Locate the cell with the specified text and output its [X, Y] center coordinate. 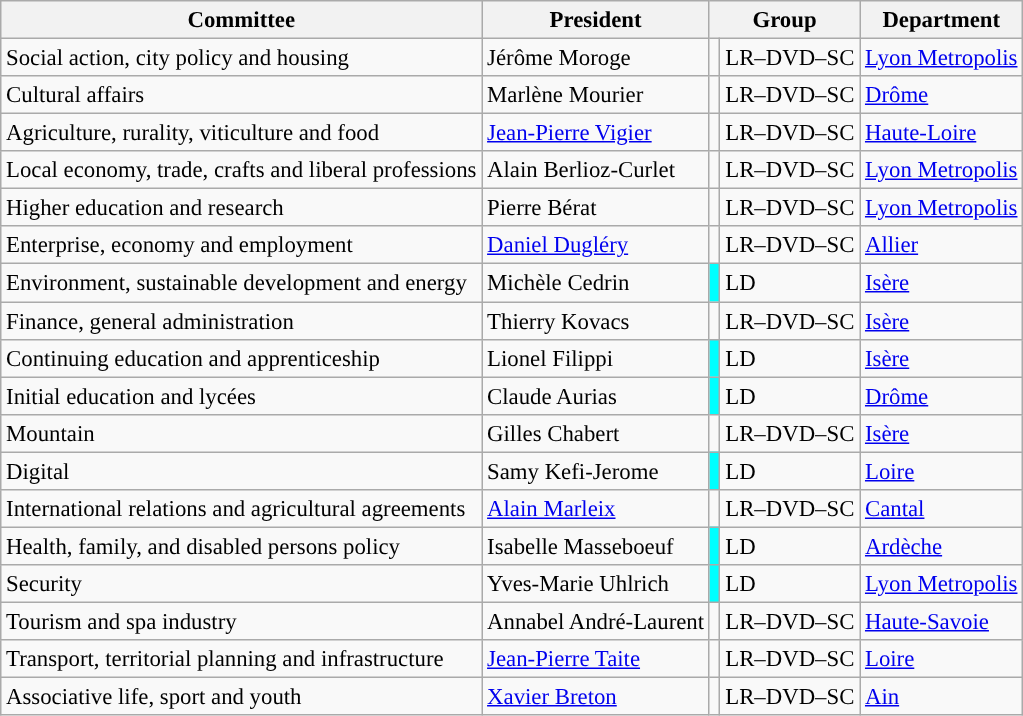
Thierry Kovacs [596, 321]
Digital [242, 471]
Transport, territorial planning and infrastructure [242, 659]
Ardèche [942, 546]
Mountain [242, 433]
Gilles Chabert [596, 433]
Claude Aurias [596, 396]
President [596, 20]
Yves-Marie Uhlrich [596, 584]
Committee [242, 20]
Local economy, trade, crafts and liberal professions [242, 170]
Associative life, sport and youth [242, 697]
Haute-Loire [942, 133]
Department [942, 20]
Enterprise, economy and employment [242, 245]
Ain [942, 697]
Haute-Savoie [942, 621]
Cultural affairs [242, 95]
Higher education and research [242, 208]
Marlène Mourier [596, 95]
Allier [942, 245]
Security [242, 584]
Continuing education and apprenticeship [242, 358]
Social action, city policy and housing [242, 58]
Jean-Pierre Taite [596, 659]
Alain Marleix [596, 509]
Agriculture, rurality, viticulture and food [242, 133]
Environment, sustainable development and energy [242, 283]
Daniel Dugléry [596, 245]
Jean-Pierre Vigier [596, 133]
Group [784, 20]
Lionel Filippi [596, 358]
Tourism and spa industry [242, 621]
Health, family, and disabled persons policy [242, 546]
Finance, general administration [242, 321]
Pierre Bérat [596, 208]
Xavier Breton [596, 697]
Samy Kefi-Jerome [596, 471]
International relations and agricultural agreements [242, 509]
Initial education and lycées [242, 396]
Isabelle Masseboeuf [596, 546]
Annabel André-Laurent [596, 621]
Alain Berlioz-Curlet [596, 170]
Jérôme Moroge [596, 58]
Michèle Cedrin [596, 283]
Cantal [942, 509]
